Identify which cell holds the provided text, then report its (x, y) central coordinate. 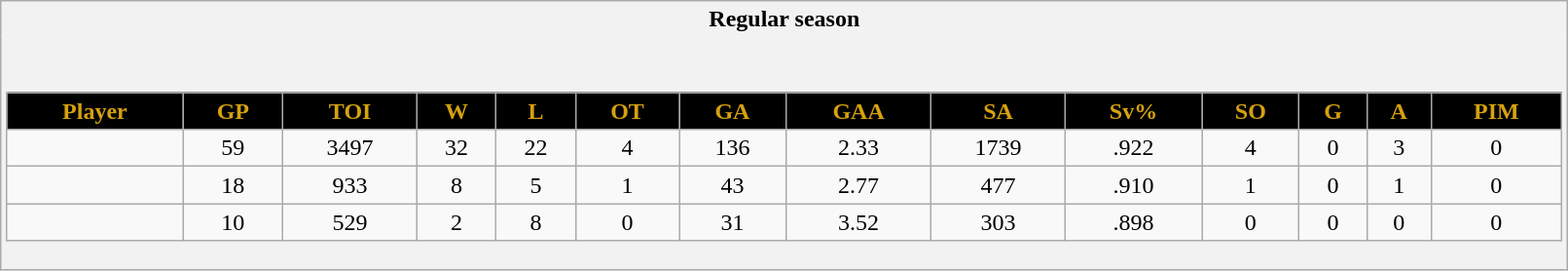
5 (536, 185)
1739 (999, 148)
Player (95, 111)
SA (999, 111)
2.33 (858, 148)
GAA (858, 111)
10 (234, 222)
Sv% (1133, 111)
OT (627, 111)
Regular season (784, 19)
L (536, 111)
PIM (1496, 111)
2.77 (858, 185)
3 (1399, 148)
.910 (1133, 185)
136 (732, 148)
.898 (1133, 222)
.922 (1133, 148)
A (1399, 111)
3.52 (858, 222)
2 (456, 222)
529 (350, 222)
31 (732, 222)
GP (234, 111)
933 (350, 185)
W (456, 111)
3497 (350, 148)
22 (536, 148)
GA (732, 111)
TOI (350, 111)
477 (999, 185)
43 (732, 185)
59 (234, 148)
32 (456, 148)
18 (234, 185)
303 (999, 222)
G (1333, 111)
SO (1251, 111)
